Identify which cell holds the provided text, then report its (X, Y) central coordinate. 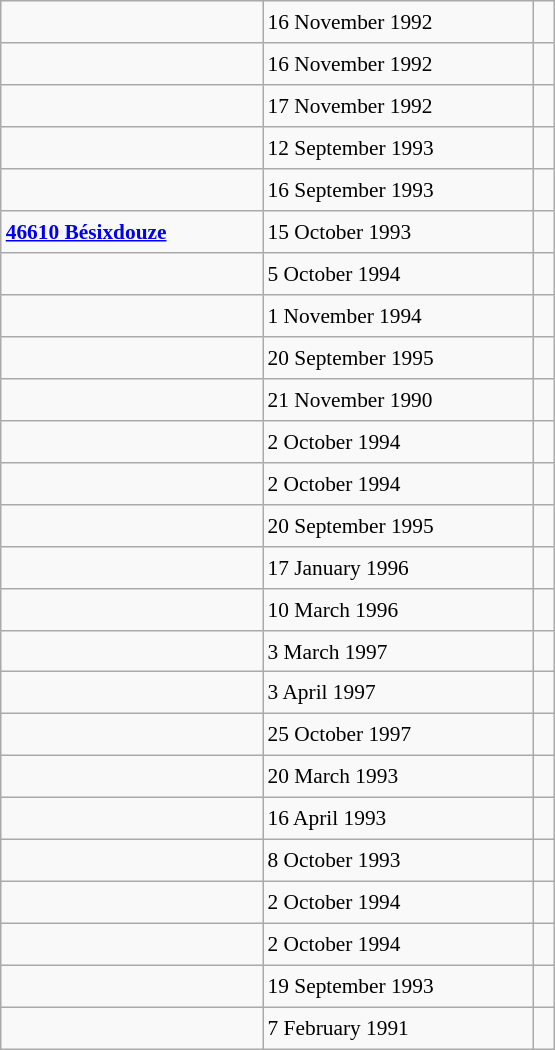
17 January 1996 (398, 567)
20 March 1993 (398, 777)
16 September 1993 (398, 190)
8 October 1993 (398, 861)
3 April 1997 (398, 693)
46610 Bésixdouze (132, 232)
3 March 1997 (398, 651)
1 November 1994 (398, 316)
21 November 1990 (398, 399)
7 February 1991 (398, 1028)
25 October 1997 (398, 735)
16 April 1993 (398, 819)
19 September 1993 (398, 986)
15 October 1993 (398, 232)
12 September 1993 (398, 148)
10 March 1996 (398, 609)
17 November 1992 (398, 106)
5 October 1994 (398, 274)
